From the cell containing the given text, extract its center point as (x, y) coordinate. 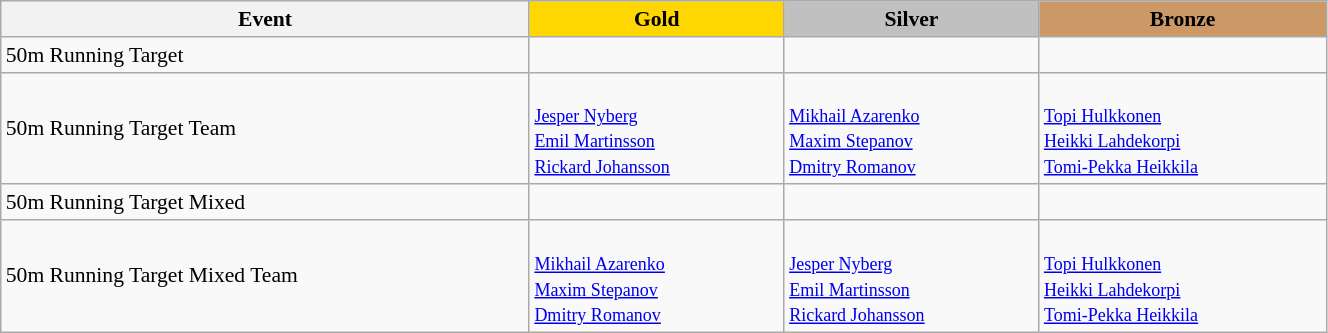
50m Running Target Team (266, 128)
50m Running Target Mixed Team (266, 276)
Event (266, 19)
Silver (912, 19)
Gold (656, 19)
Bronze (1183, 19)
50m Running Target (266, 55)
50m Running Target Mixed (266, 203)
